Return (X, Y) of the center of cell containing provided text 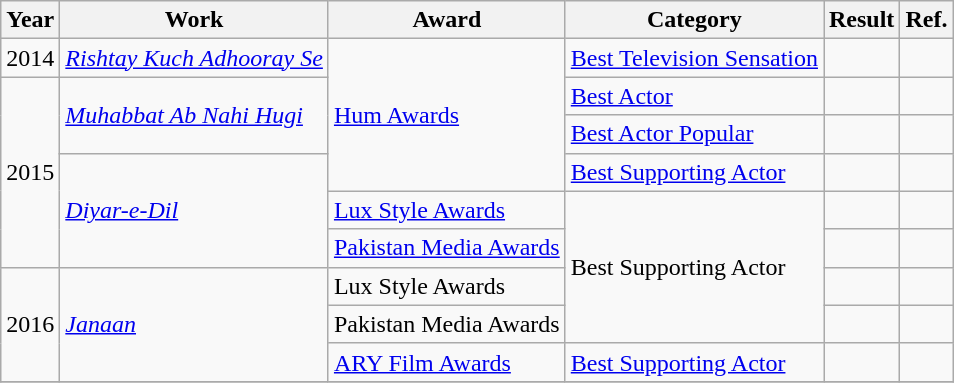
Janaan (194, 324)
Best Actor (694, 96)
Hum Awards (446, 115)
Best Actor Popular (694, 134)
ARY Film Awards (446, 362)
Ref. (926, 20)
Result (862, 20)
2015 (30, 172)
Category (694, 20)
Diyar-e-Dil (194, 210)
2014 (30, 58)
Muhabbat Ab Nahi Hugi (194, 115)
Work (194, 20)
Award (446, 20)
Year (30, 20)
Best Television Sensation (694, 58)
Rishtay Kuch Adhooray Se (194, 58)
2016 (30, 324)
